Find where the given text appears and provide that cell's center as [X, Y] coordinate. 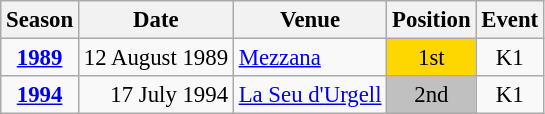
Mezzana [310, 58]
1st [432, 58]
Date [156, 20]
Season [40, 20]
12 August 1989 [156, 58]
1994 [40, 95]
Position [432, 20]
1989 [40, 58]
Venue [310, 20]
Event [510, 20]
2nd [432, 95]
17 July 1994 [156, 95]
La Seu d'Urgell [310, 95]
